Capture the cell that displays the provided text and extract its [x, y] central coordinate. 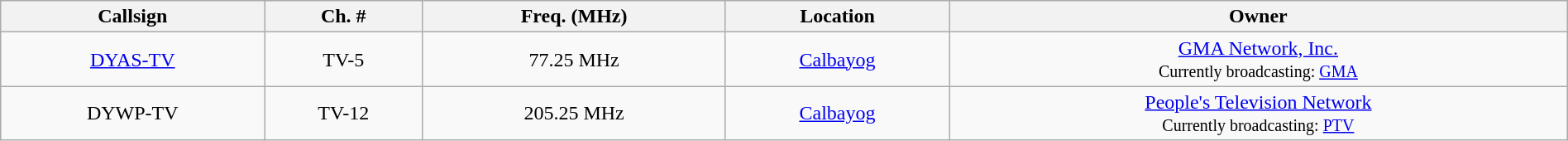
Location [837, 17]
TV-5 [344, 60]
Owner [1259, 17]
Ch. # [344, 17]
77.25 MHz [574, 60]
205.25 MHz [574, 113]
Freq. (MHz) [574, 17]
TV-12 [344, 113]
DYAS-TV [132, 60]
People's Television NetworkCurrently broadcasting: PTV [1259, 113]
DYWP-TV [132, 113]
Callsign [132, 17]
GMA Network, Inc.Currently broadcasting: GMA [1259, 60]
